Find where the given text appears and provide that cell's center as (x, y) coordinate. 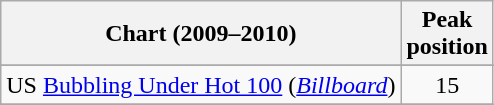
Chart (2009–2010) (201, 34)
US Bubbling Under Hot 100 (Billboard) (201, 85)
Peakposition (447, 34)
15 (447, 85)
